From the cell containing the given text, extract its center point as [x, y] coordinate. 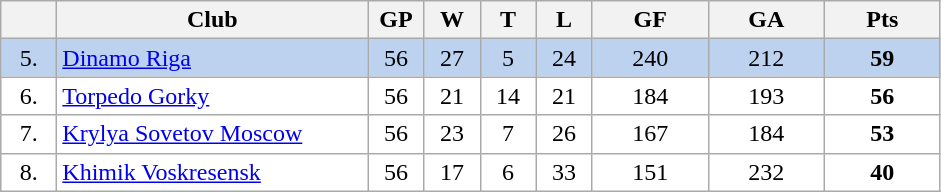
7. [29, 134]
Krylya Sovetov Moscow [212, 134]
Torpedo Gorky [212, 96]
T [508, 20]
GA [766, 20]
L [564, 20]
151 [650, 172]
167 [650, 134]
W [452, 20]
7 [508, 134]
GP [396, 20]
6. [29, 96]
8. [29, 172]
14 [508, 96]
232 [766, 172]
Khimik Voskresensk [212, 172]
212 [766, 58]
23 [452, 134]
17 [452, 172]
5. [29, 58]
33 [564, 172]
40 [882, 172]
Pts [882, 20]
240 [650, 58]
24 [564, 58]
6 [508, 172]
59 [882, 58]
193 [766, 96]
Club [212, 20]
26 [564, 134]
27 [452, 58]
53 [882, 134]
5 [508, 58]
Dinamo Riga [212, 58]
GF [650, 20]
